Output the [x, y] coordinate of the center of the cell containing the given text.  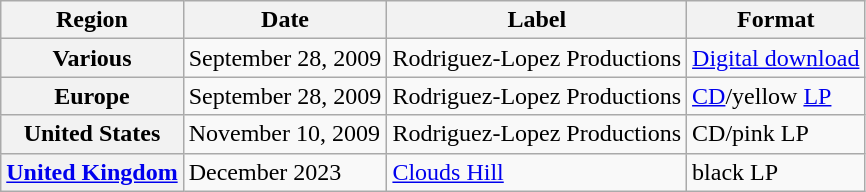
Label [537, 20]
Various [92, 58]
Date [285, 20]
November 10, 2009 [285, 134]
Region [92, 20]
black LP [776, 172]
Digital download [776, 58]
United States [92, 134]
Format [776, 20]
December 2023 [285, 172]
Europe [92, 96]
Clouds Hill [537, 172]
CD/yellow LP [776, 96]
CD/pink LP [776, 134]
United Kingdom [92, 172]
